Capture the cell that displays the provided text and extract its [X, Y] central coordinate. 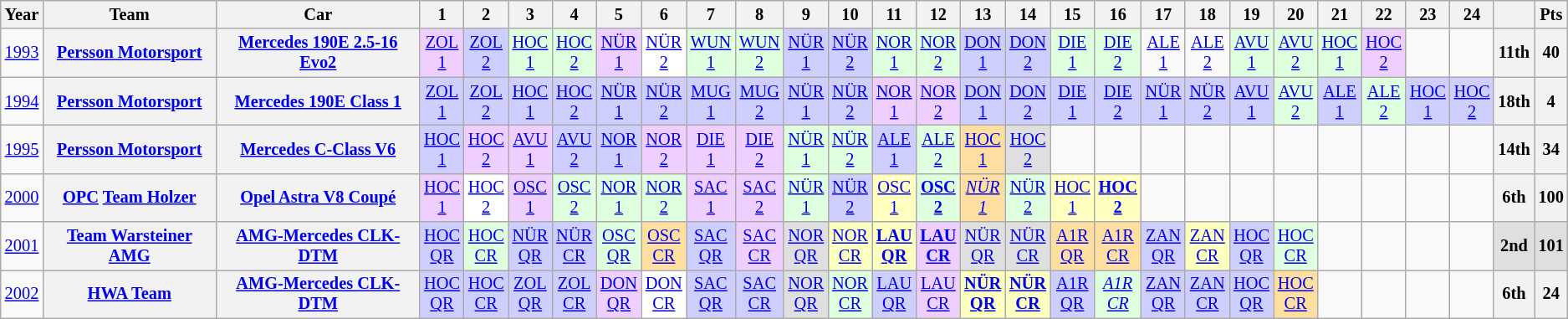
WUN2 [759, 53]
3 [530, 14]
18 [1208, 14]
101 [1551, 246]
14 [1028, 14]
SAC2 [759, 198]
1995 [22, 149]
Mercedes 190E Class 1 [318, 101]
OSCCR [664, 246]
Mercedes 190E 2.5-16 Evo2 [318, 53]
DONCR [664, 294]
SAC1 [711, 198]
23 [1428, 14]
16 [1118, 14]
1993 [22, 53]
100 [1551, 198]
OPC Team Holzer [129, 198]
Team [129, 14]
2000 [22, 198]
12 [938, 14]
Pts [1551, 14]
1994 [22, 101]
14th [1514, 149]
40 [1551, 53]
6 [664, 14]
7 [711, 14]
10 [850, 14]
17 [1164, 14]
2nd [1514, 246]
22 [1383, 14]
MUG2 [759, 101]
OSCQR [619, 246]
2002 [22, 294]
2 [487, 14]
21 [1340, 14]
34 [1551, 149]
ZOLQR [530, 294]
Team Warsteiner AMG [129, 246]
18th [1514, 101]
9 [806, 14]
DONQR [619, 294]
HWA Team [129, 294]
13 [983, 14]
Year [22, 14]
MUG1 [711, 101]
Car [318, 14]
11th [1514, 53]
WUN1 [711, 53]
11 [895, 14]
19 [1251, 14]
8 [759, 14]
Opel Astra V8 Coupé [318, 198]
ZOLCR [574, 294]
5 [619, 14]
15 [1072, 14]
2001 [22, 246]
20 [1296, 14]
Mercedes C-Class V6 [318, 149]
1 [442, 14]
